For the text-containing cell, return its midpoint in [X, Y] coordinate format. 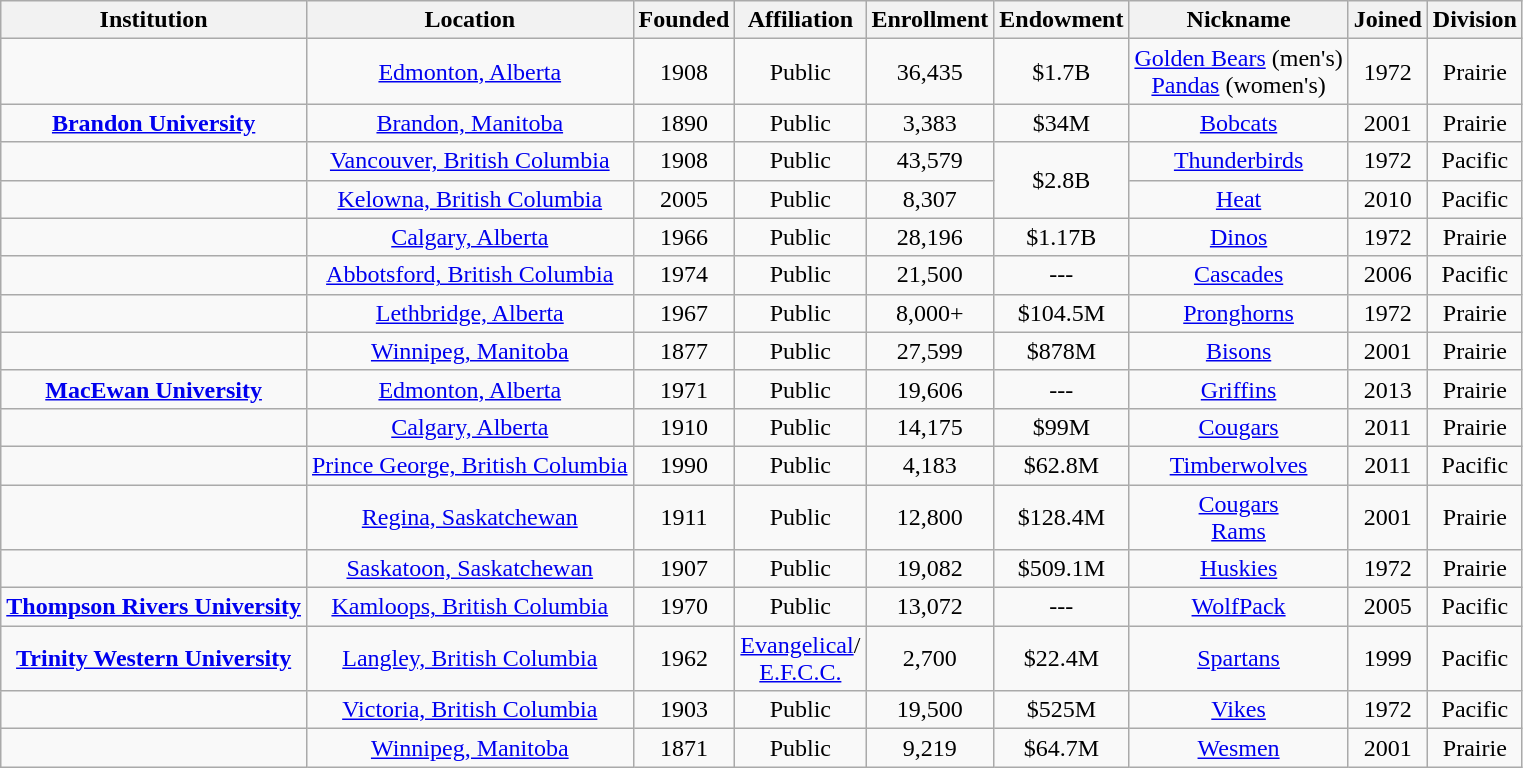
$104.5M [1062, 313]
1990 [684, 465]
Evangelical/E.F.C.C. [800, 658]
Kamloops, British Columbia [470, 607]
1974 [684, 275]
Institution [154, 20]
Nickname [1238, 20]
$34M [1062, 123]
Founded [684, 20]
Division [1474, 20]
43,579 [930, 161]
$62.8M [1062, 465]
36,435 [930, 72]
1890 [684, 123]
$128.4M [1062, 516]
Kelowna, British Columbia [470, 199]
1999 [1388, 658]
Huskies [1238, 569]
Joined [1388, 20]
Griffins [1238, 389]
Timberwolves [1238, 465]
$2.8B [1062, 180]
1903 [684, 710]
$1.7B [1062, 72]
2006 [1388, 275]
Golden Bears (men's)Pandas (women's) [1238, 72]
9,219 [930, 748]
Dinos [1238, 237]
27,599 [930, 351]
$22.4M [1062, 658]
Brandon, Manitoba [470, 123]
Vancouver, British Columbia [470, 161]
2,700 [930, 658]
MacEwan University [154, 389]
Wesmen [1238, 748]
$525M [1062, 710]
13,072 [930, 607]
19,500 [930, 710]
1970 [684, 607]
$64.7M [1062, 748]
Langley, British Columbia [470, 658]
Trinity Western University [154, 658]
28,196 [930, 237]
19,082 [930, 569]
Prince George, British Columbia [470, 465]
8,307 [930, 199]
$1.17B [1062, 237]
Location [470, 20]
$878M [1062, 351]
1971 [684, 389]
1966 [684, 237]
$509.1M [1062, 569]
1907 [684, 569]
Vikes [1238, 710]
Bisons [1238, 351]
12,800 [930, 516]
1871 [684, 748]
2013 [1388, 389]
1962 [684, 658]
CougarsRams [1238, 516]
4,183 [930, 465]
1910 [684, 427]
Brandon University [154, 123]
Victoria, British Columbia [470, 710]
19,606 [930, 389]
8,000+ [930, 313]
Thunderbirds [1238, 161]
1967 [684, 313]
Enrollment [930, 20]
Regina, Saskatchewan [470, 516]
Lethbridge, Alberta [470, 313]
Spartans [1238, 658]
3,383 [930, 123]
Abbotsford, British Columbia [470, 275]
Cascades [1238, 275]
1877 [684, 351]
Cougars [1238, 427]
Pronghorns [1238, 313]
14,175 [930, 427]
2010 [1388, 199]
Endowment [1062, 20]
WolfPack [1238, 607]
Heat [1238, 199]
Bobcats [1238, 123]
$99M [1062, 427]
1911 [684, 516]
21,500 [930, 275]
Affiliation [800, 20]
Saskatoon, Saskatchewan [470, 569]
Thompson Rivers University [154, 607]
